Pinpoint the cell where the given text exists, returning its [X, Y] midpoint coordinate. 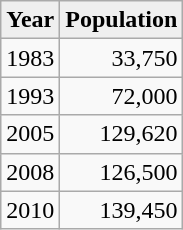
1993 [30, 96]
72,000 [122, 96]
2005 [30, 134]
33,750 [122, 58]
129,620 [122, 134]
1983 [30, 58]
Year [30, 20]
2010 [30, 210]
139,450 [122, 210]
Population [122, 20]
126,500 [122, 172]
2008 [30, 172]
